For the text-containing cell, return its midpoint in [X, Y] coordinate format. 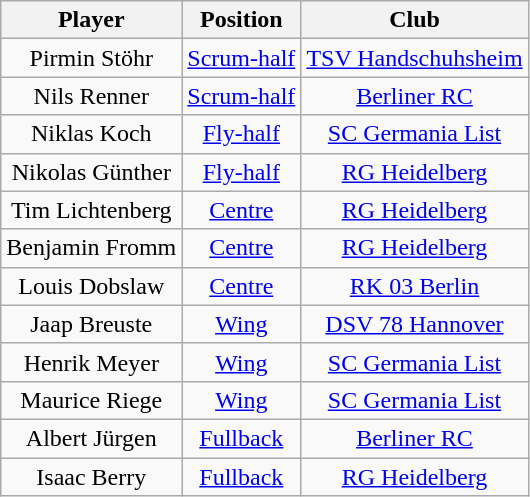
Benjamin Fromm [92, 248]
Player [92, 20]
Nils Renner [92, 96]
Club [414, 20]
Position [242, 20]
RK 03 Berlin [414, 286]
Jaap Breuste [92, 324]
Isaac Berry [92, 477]
Maurice Riege [92, 400]
TSV Handschuhsheim [414, 58]
Tim Lichtenberg [92, 210]
Nikolas Günther [92, 172]
Niklas Koch [92, 134]
Albert Jürgen [92, 438]
DSV 78 Hannover [414, 324]
Louis Dobslaw [92, 286]
Pirmin Stöhr [92, 58]
Henrik Meyer [92, 362]
